From the cell containing the given text, extract its center point as [X, Y] coordinate. 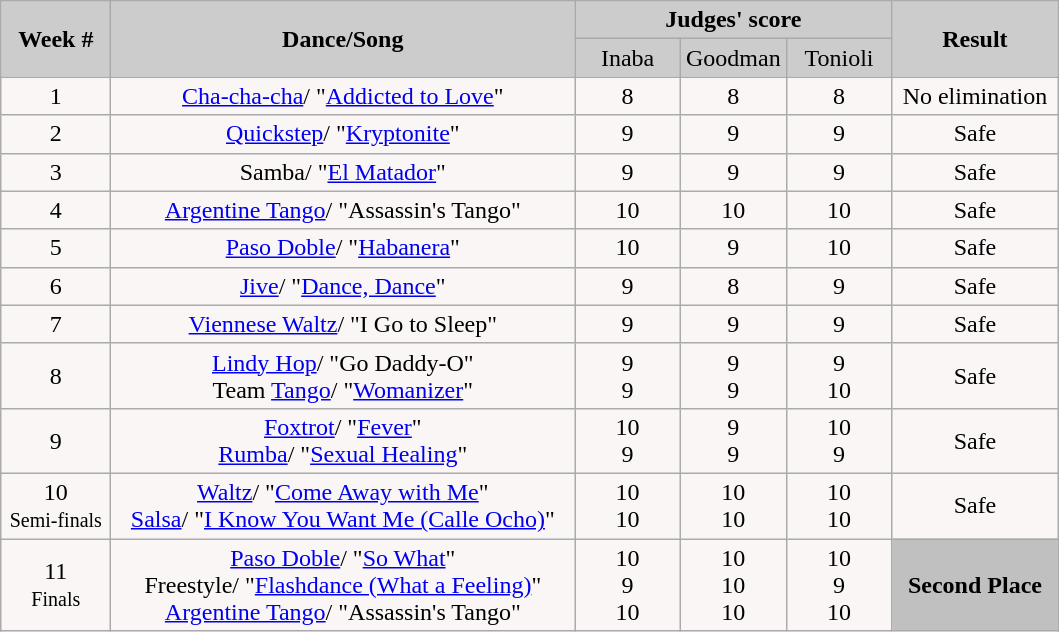
Waltz/ "Come Away with Me"Salsa/ "I Know You Want Me (Calle Ocho)" [343, 506]
10Semi-finals [56, 506]
Dance/Song [343, 39]
Judges' score [734, 20]
Paso Doble/ "Habanera" [343, 248]
No elimination [975, 96]
Jive/ "Dance, Dance" [343, 286]
Argentine Tango/ "Assassin's Tango" [343, 210]
Paso Doble/ "So What"Freestyle/ "Flashdance (What a Feeling)"Argentine Tango/ "Assassin's Tango" [343, 584]
Viennese Waltz/ "I Go to Sleep" [343, 324]
4 [56, 210]
101010 [733, 584]
Goodman [733, 58]
11Finals [56, 584]
Quickstep/ "Kryptonite" [343, 134]
Foxtrot/ "Fever"Rumba/ "Sexual Healing" [343, 440]
Second Place [975, 584]
Cha-cha-cha/ "Addicted to Love" [343, 96]
Week # [56, 39]
Tonioli [839, 58]
2 [56, 134]
Result [975, 39]
7 [56, 324]
Inaba [628, 58]
Lindy Hop/ "Go Daddy-O"Team Tango/ "Womanizer" [343, 376]
3 [56, 172]
6 [56, 286]
1 [56, 96]
910 [839, 376]
Samba/ "El Matador" [343, 172]
5 [56, 248]
